Detect which cell encompasses the target text, then output its [x, y] center coordinate. 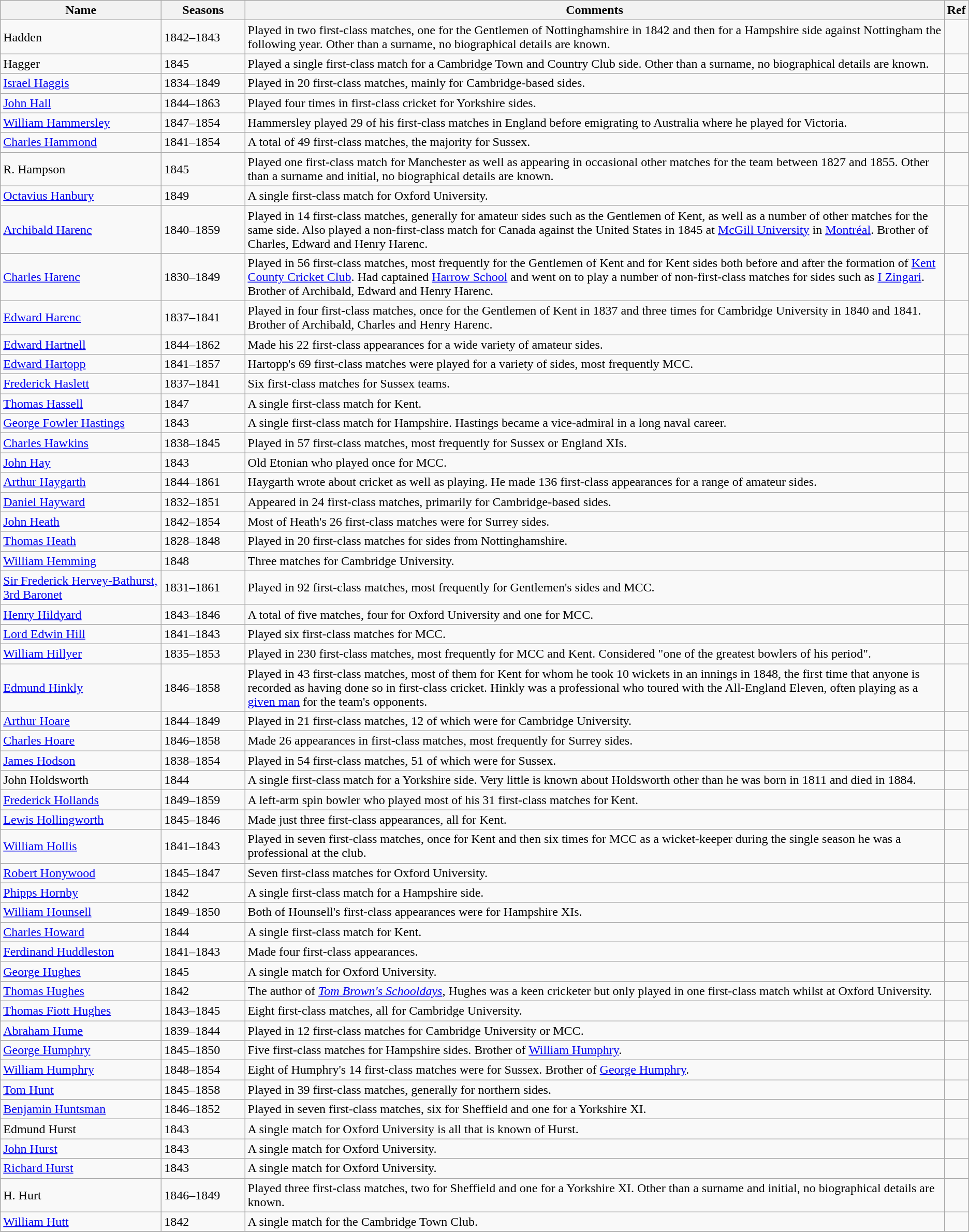
Octavius Hanbury [81, 196]
Played in 57 first-class matches, most frequently for Sussex or England XIs. [594, 443]
Made his 22 first-class appearances for a wide variety of amateur sides. [594, 344]
A single first-class match for Hampshire. Hastings became a vice-admiral in a long naval career. [594, 423]
Lord Edwin Hill [81, 634]
Played in 12 first-class matches for Cambridge University or MCC. [594, 1030]
1848 [203, 561]
George Hughes [81, 971]
The author of Tom Brown's Schooldays, Hughes was a keen cricketer but only played in one first-class match whilst at Oxford University. [594, 991]
John Hurst [81, 1149]
Robert Honywood [81, 873]
Seven first-class matches for Oxford University. [594, 873]
Played in 21 first-class matches, 12 of which were for Cambridge University. [594, 721]
Played four times in first-class cricket for Yorkshire sides. [594, 103]
William Hollis [81, 847]
1841–1854 [203, 142]
Sir Frederick Hervey-Bathurst, 3rd Baronet [81, 588]
George Humphry [81, 1050]
1839–1844 [203, 1030]
1842–1843 [203, 37]
Edward Hartopp [81, 364]
William Hounsell [81, 912]
1845–1858 [203, 1090]
H. Hurt [81, 1195]
Thomas Heath [81, 541]
John Hay [81, 463]
Henry Hildyard [81, 614]
Edmund Hurst [81, 1129]
1843–1845 [203, 1011]
1841–1857 [203, 364]
1844–1863 [203, 103]
A total of five matches, four for Oxford University and one for MCC. [594, 614]
Edward Harenc [81, 318]
1847–1854 [203, 123]
Played six first-class matches for MCC. [594, 634]
Frederick Hollands [81, 800]
Seasons [203, 10]
1834–1849 [203, 83]
Charles Hammond [81, 142]
Daniel Hayward [81, 502]
Played in 54 first-class matches, 51 of which were for Sussex. [594, 761]
William Hutt [81, 1222]
Thomas Hassell [81, 404]
Charles Howard [81, 932]
A single match for Oxford University is all that is known of Hurst. [594, 1129]
Eight first-class matches, all for Cambridge University. [594, 1011]
Comments [594, 10]
Made four first-class appearances. [594, 952]
1845–1847 [203, 873]
Hammersley played 29 of his first-class matches in England before emigrating to Australia where he played for Victoria. [594, 123]
Played in 39 first-class matches, generally for northern sides. [594, 1090]
Hagger [81, 64]
A single match for the Cambridge Town Club. [594, 1222]
Both of Hounsell's first-class appearances were for Hampshire XIs. [594, 912]
Frederick Haslett [81, 384]
Appeared in 24 first-class matches, primarily for Cambridge-based sides. [594, 502]
Played in seven first-class matches, six for Sheffield and one for a Yorkshire XI. [594, 1109]
1849 [203, 196]
1844–1849 [203, 721]
Played in 20 first-class matches for sides from Nottinghamshire. [594, 541]
James Hodson [81, 761]
Charles Hoare [81, 741]
John Holdsworth [81, 780]
Three matches for Cambridge University. [594, 561]
Haygarth wrote about cricket as well as playing. He made 136 first-class appearances for a range of amateur sides. [594, 482]
Eight of Humphry's 14 first-class matches were for Sussex. Brother of George Humphry. [594, 1070]
Played in 20 first-class matches, mainly for Cambridge-based sides. [594, 83]
Archibald Harenc [81, 229]
Arthur Hoare [81, 721]
A single first-class match for Oxford University. [594, 196]
Abraham Hume [81, 1030]
William Hemming [81, 561]
1845–1846 [203, 820]
Ref [957, 10]
Six first-class matches for Sussex teams. [594, 384]
Name [81, 10]
Made just three first-class appearances, all for Kent. [594, 820]
1846–1849 [203, 1195]
Thomas Hughes [81, 991]
William Hammersley [81, 123]
Five first-class matches for Hampshire sides. Brother of William Humphry. [594, 1050]
Hadden [81, 37]
Tom Hunt [81, 1090]
Most of Heath's 26 first-class matches were for Surrey sides. [594, 522]
1838–1854 [203, 761]
Benjamin Huntsman [81, 1109]
Edmund Hinkly [81, 687]
1848–1854 [203, 1070]
1843–1846 [203, 614]
1832–1851 [203, 502]
1828–1848 [203, 541]
Hartopp's 69 first-class matches were played for a variety of sides, most frequently MCC. [594, 364]
Played in 230 first-class matches, most frequently for MCC and Kent. Considered "one of the greatest bowlers of his period". [594, 654]
Played three first-class matches, two for Sheffield and one for a Yorkshire XI. Other than a surname and initial, no biographical details are known. [594, 1195]
1846–1852 [203, 1109]
William Hillyer [81, 654]
1830–1849 [203, 277]
Played a single first-class match for a Cambridge Town and Country Club side. Other than a surname, no biographical details are known. [594, 64]
1849–1859 [203, 800]
A left-arm spin bowler who played most of his 31 first-class matches for Kent. [594, 800]
1840–1859 [203, 229]
Ferdinand Huddleston [81, 952]
George Fowler Hastings [81, 423]
Thomas Fiott Hughes [81, 1011]
1845–1850 [203, 1050]
Old Etonian who played once for MCC. [594, 463]
Made 26 appearances in first-class matches, most frequently for Surrey sides. [594, 741]
1838–1845 [203, 443]
Arthur Haygarth [81, 482]
A single first-class match for a Yorkshire side. Very little is known about Holdsworth other than he was born in 1811 and died in 1884. [594, 780]
Israel Haggis [81, 83]
Charles Hawkins [81, 443]
1844–1861 [203, 482]
Phipps Hornby [81, 893]
1835–1853 [203, 654]
1844–1862 [203, 344]
Richard Hurst [81, 1168]
R. Hampson [81, 169]
1842–1854 [203, 522]
Edward Hartnell [81, 344]
1831–1861 [203, 588]
Lewis Hollingworth [81, 820]
1847 [203, 404]
A single first-class match for a Hampshire side. [594, 893]
Charles Harenc [81, 277]
Played in 92 first-class matches, most frequently for Gentlemen's sides and MCC. [594, 588]
1849–1850 [203, 912]
William Humphry [81, 1070]
A total of 49 first-class matches, the majority for Sussex. [594, 142]
John Hall [81, 103]
John Heath [81, 522]
